Search for the cell housing the specified text and yield its (x, y) center coordinate. 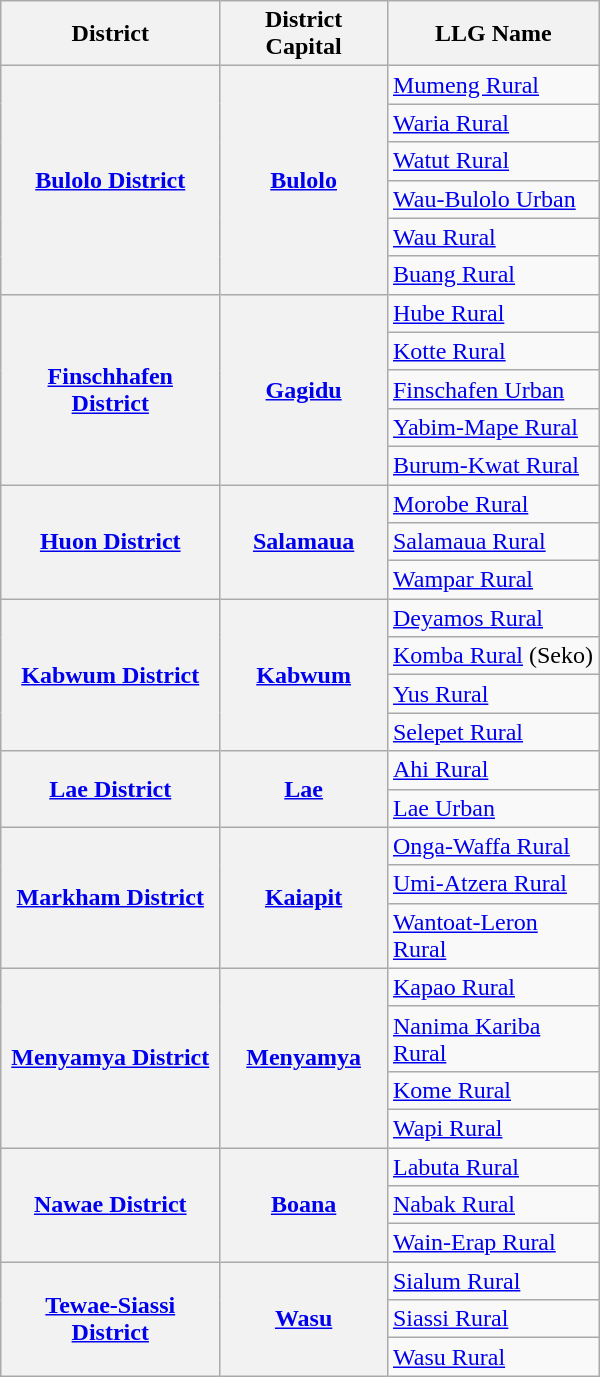
Wain-Erap Rural (493, 1243)
Wasu (304, 1319)
District Capital (304, 34)
Labuta Rural (493, 1167)
Sialum Rural (493, 1281)
Watut Rural (493, 161)
Wau Rural (493, 237)
Menyamya District (110, 1058)
Ahi Rural (493, 770)
Siassi Rural (493, 1319)
Yus Rural (493, 694)
Onga-Waffa Rural (493, 846)
Kapao Rural (493, 987)
Salamaua (304, 541)
Kaiapit (304, 898)
Kome Rural (493, 1090)
Hube Rural (493, 313)
Komba Rural (Seko) (493, 656)
LLG Name (493, 34)
Lae Urban (493, 808)
Kabwum (304, 675)
Huon District (110, 541)
Yabim-Mape Rural (493, 427)
Umi-Atzera Rural (493, 884)
Boana (304, 1205)
Kotte Rural (493, 351)
Lae District (110, 789)
Burum-Kwat Rural (493, 465)
Deyamos Rural (493, 618)
Wau-Bulolo Urban (493, 199)
Nanima Kariba Rural (493, 1038)
Finschhafen District (110, 389)
Nabak Rural (493, 1205)
Kabwum District (110, 675)
Bulolo District (110, 180)
Nawae District (110, 1205)
Tewae-Siassi District (110, 1319)
Wampar Rural (493, 580)
Wapi Rural (493, 1128)
Bulolo (304, 180)
Mumeng Rural (493, 85)
District (110, 34)
Buang Rural (493, 275)
Selepet Rural (493, 732)
Wasu Rural (493, 1357)
Menyamya (304, 1058)
Morobe Rural (493, 503)
Wantoat-Leron Rural (493, 936)
Waria Rural (493, 123)
Gagidu (304, 389)
Finschafen Urban (493, 389)
Salamaua Rural (493, 542)
Markham District (110, 898)
Lae (304, 789)
